Identify which cell holds the provided text, then report its [x, y] central coordinate. 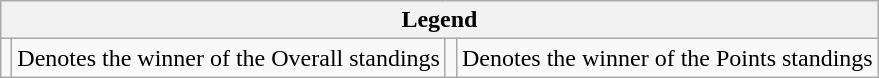
Legend [440, 20]
Denotes the winner of the Overall standings [229, 58]
Denotes the winner of the Points standings [667, 58]
